Pinpoint the cell where the given text exists, returning its (X, Y) midpoint coordinate. 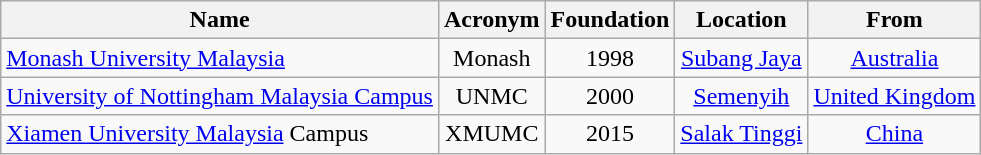
Australia (894, 58)
Salak Tinggi (742, 134)
XMUMC (492, 134)
2000 (610, 96)
Location (742, 20)
From (894, 20)
University of Nottingham Malaysia Campus (220, 96)
Subang Jaya (742, 58)
China (894, 134)
United Kingdom (894, 96)
Xiamen University Malaysia Campus (220, 134)
UNMC (492, 96)
Monash University Malaysia (220, 58)
Name (220, 20)
Semenyih (742, 96)
Acronym (492, 20)
Foundation (610, 20)
Monash (492, 58)
2015 (610, 134)
1998 (610, 58)
